For the text-containing cell, return its midpoint in [x, y] coordinate format. 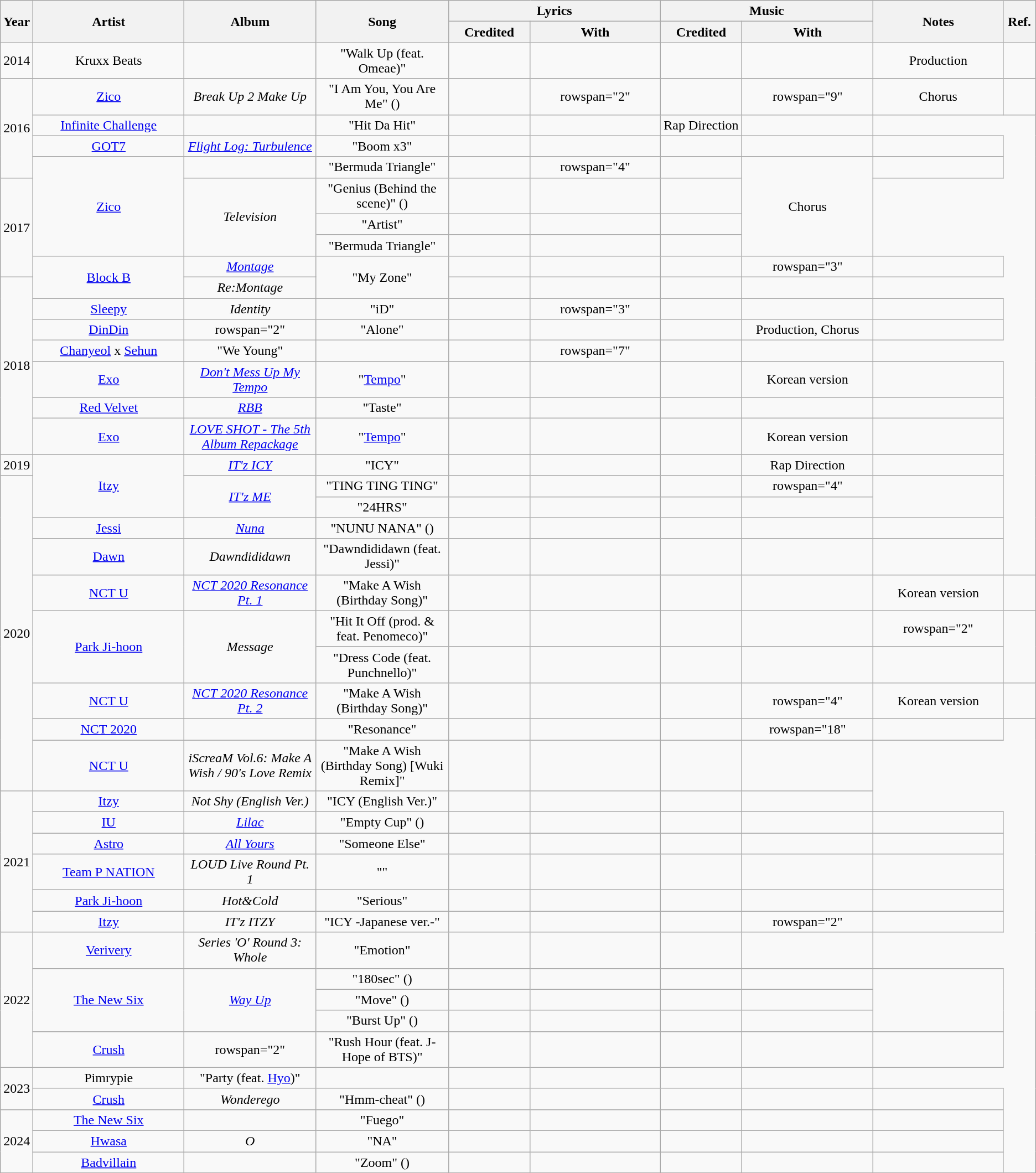
Wonderego [250, 1099]
"Resonance" [382, 729]
Don't Mess Up My Tempo [250, 380]
Production, Chorus [808, 330]
GOT7 [108, 146]
iScreaM Vol.6: Make A Wish / 90's Love Remix [250, 765]
IT'z ITZY [250, 922]
"We Young" [250, 351]
"Artist" [382, 224]
Sleepy [108, 308]
2023 [17, 1088]
Television [250, 217]
IT'z ME [250, 497]
"Rush Hour (feat. J-Hope of BTS)" [382, 1050]
IU [108, 823]
"Party (feat. Hyo)" [250, 1078]
rowspan="9" [808, 96]
Album [250, 22]
"Make A Wish (Birthday Song) [Wuki Remix]" [382, 765]
"iD" [382, 308]
Block B [108, 277]
Way Up [250, 1000]
Lilac [250, 823]
Red Velvet [108, 408]
RBB [250, 408]
Nuna [250, 528]
"TING TING TING" [382, 486]
"Dress Code (feat. Punchnello)" [382, 664]
"Burst Up" () [382, 1021]
"ICY" [382, 465]
"Someone Else" [382, 844]
DinDin [108, 330]
"Taste" [382, 408]
2019 [17, 465]
NCT 2020 Resonance Pt. 1 [250, 592]
Song [382, 22]
"" [382, 872]
"Hit Da Hit" [382, 125]
Hwasa [108, 1141]
"NUNU NANA" () [382, 528]
2024 [17, 1141]
"I Am You, You Are Me" () [382, 96]
Dawn [108, 557]
Production [939, 61]
NCT 2020 Resonance Pt. 2 [250, 701]
rowspan="18" [808, 729]
Series 'O' Round 3: Whole [250, 950]
"Serious" [382, 901]
LOVE SHOT - The 5th Album Repackage [250, 436]
"Boom x3" [382, 146]
2022 [17, 1000]
Ref. [1019, 22]
Hot&Cold [250, 901]
"Emotion" [382, 950]
"Walk Up (feat. Omeae)" [382, 61]
O [250, 1141]
"Fuego" [382, 1120]
"Alone" [382, 330]
2021 [17, 861]
Infinite Challenge [108, 125]
"Dawndididawn (feat. Jessi)" [382, 557]
Pimrypie [108, 1078]
Notes [939, 22]
2014 [17, 61]
"Zoom" () [382, 1162]
2017 [17, 227]
"ICY -Japanese ver.-" [382, 922]
Artist [108, 22]
Team P NATION [108, 872]
Music [767, 11]
Montage [250, 266]
Dawndididawn [250, 557]
Year [17, 22]
Jessi [108, 528]
"Hmm-cheat" () [382, 1099]
All Yours [250, 844]
"Move" () [382, 1000]
"ICY (English Ver.)" [382, 802]
Re:Montage [250, 287]
"Genius (Behind the scene)" () [382, 196]
Identity [250, 308]
"My Zone" [382, 277]
Break Up 2 Make Up [250, 96]
"Empty Cup" () [382, 823]
Message [250, 647]
"180sec" () [382, 979]
Verivery [108, 950]
NCT 2020 [108, 729]
Astro [108, 844]
Lyrics [555, 11]
IT'z ICY [250, 465]
LOUD Live Round Pt. 1 [250, 872]
2018 [17, 365]
rowspan="7" [595, 351]
"NA" [382, 1141]
"24HRS" [382, 507]
Flight Log: Turbulence [250, 146]
2020 [17, 633]
Chanyeol x Sehun [108, 351]
Kruxx Beats [108, 61]
Not Shy (English Ver.) [250, 802]
Badvillain [108, 1162]
2016 [17, 128]
"Hit It Off (prod. & feat. Penomeco)" [382, 629]
